Search for the cell housing the specified text and yield its [x, y] center coordinate. 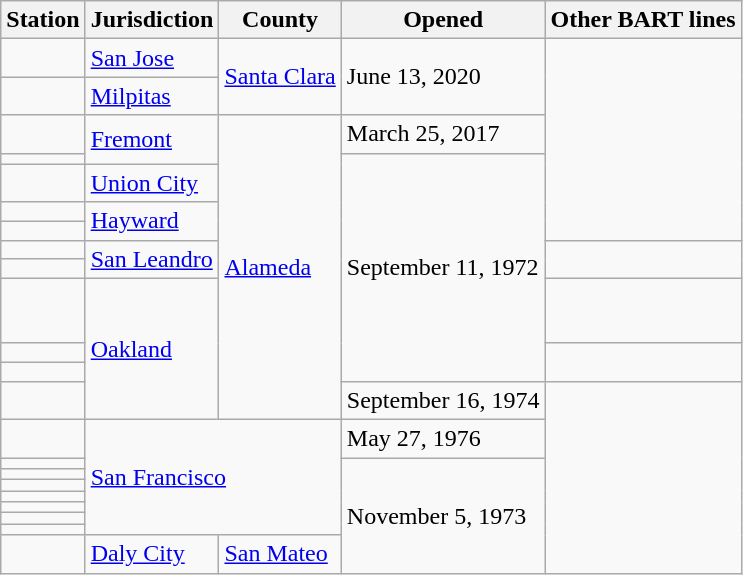
September 16, 1974 [443, 400]
Daly City [152, 554]
March 25, 2017 [443, 134]
May 27, 1976 [443, 438]
San Mateo [280, 554]
San Francisco [213, 477]
Opened [443, 20]
County [280, 20]
Other BART lines [643, 20]
Oakland [152, 348]
Union City [152, 183]
Santa Clara [280, 77]
Jurisdiction [152, 20]
Hayward [152, 221]
Fremont [152, 140]
Milpitas [152, 96]
Alameda [280, 267]
Station [43, 20]
San Leandro [152, 259]
June 13, 2020 [443, 77]
September 11, 1972 [443, 267]
San Jose [152, 58]
November 5, 1973 [443, 516]
